Pinpoint the cell where the given text exists, returning its [X, Y] midpoint coordinate. 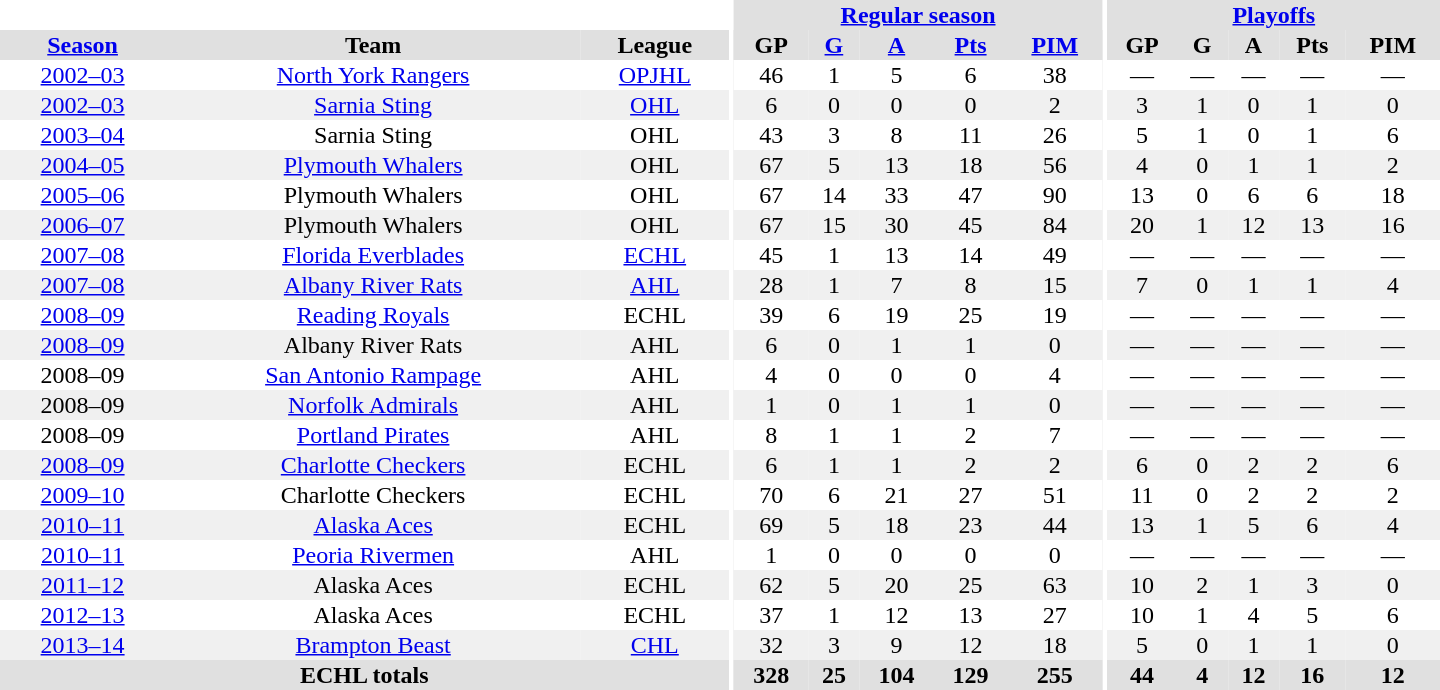
2006–07 [82, 225]
2004–05 [82, 165]
32 [771, 645]
Peoria Rivermen [373, 555]
Norfolk Admirals [373, 405]
OPJHL [654, 75]
62 [771, 585]
Reading Royals [373, 315]
Regular season [918, 15]
69 [771, 525]
Brampton Beast [373, 645]
ECHL totals [364, 675]
30 [897, 225]
Team [373, 45]
255 [1055, 675]
46 [771, 75]
129 [971, 675]
San Antonio Rampage [373, 375]
39 [771, 315]
70 [771, 495]
2012–13 [82, 615]
CHL [654, 645]
47 [971, 195]
63 [1055, 585]
2013–14 [82, 645]
43 [771, 135]
56 [1055, 165]
League [654, 45]
2011–12 [82, 585]
Portland Pirates [373, 435]
84 [1055, 225]
28 [771, 285]
104 [897, 675]
328 [771, 675]
49 [1055, 255]
Season [82, 45]
2005–06 [82, 195]
Playoffs [1274, 15]
23 [971, 525]
2009–10 [82, 495]
9 [897, 645]
90 [1055, 195]
51 [1055, 495]
21 [897, 495]
Florida Everblades [373, 255]
2003–04 [82, 135]
26 [1055, 135]
37 [771, 615]
33 [897, 195]
38 [1055, 75]
North York Rangers [373, 75]
